Return (X, Y) of the center of cell containing provided text 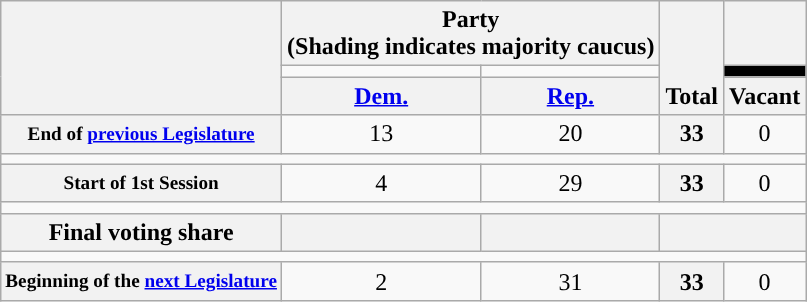
31 (570, 281)
29 (570, 183)
Vacant (764, 96)
2 (382, 281)
Final voting share (142, 232)
Beginning of the next Legislature (142, 281)
20 (570, 134)
13 (382, 134)
Dem. (382, 96)
End of previous Legislature (142, 134)
Party (Shading indicates majority caucus) (471, 34)
4 (382, 183)
Rep. (570, 96)
Start of 1st Session (142, 183)
Total (692, 58)
